Detect which cell encompasses the target text, then output its (x, y) center coordinate. 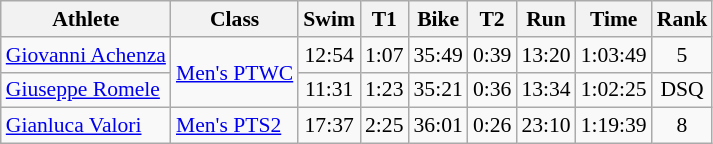
1:19:39 (614, 126)
1:07 (384, 55)
13:20 (546, 55)
36:01 (438, 126)
1:23 (384, 90)
0:36 (492, 90)
Men's PTS2 (234, 126)
Time (614, 19)
Athlete (86, 19)
0:26 (492, 126)
11:31 (329, 90)
2:25 (384, 126)
DSQ (682, 90)
T1 (384, 19)
Rank (682, 19)
1:03:49 (614, 55)
1:02:25 (614, 90)
T2 (492, 19)
8 (682, 126)
Gianluca Valori (86, 126)
13:34 (546, 90)
Run (546, 19)
23:10 (546, 126)
35:49 (438, 55)
5 (682, 55)
35:21 (438, 90)
Swim (329, 19)
17:37 (329, 126)
Giovanni Achenza (86, 55)
0:39 (492, 55)
Giuseppe Romele (86, 90)
Class (234, 19)
Men's PTWC (234, 72)
Bike (438, 19)
12:54 (329, 55)
